Determine the (X, Y) coordinate at the center of the cell enclosing the given text.  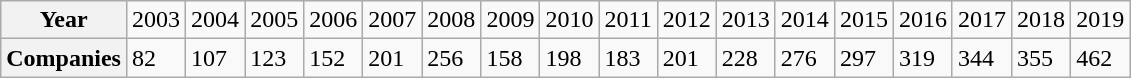
2018 (1042, 20)
2006 (334, 20)
107 (216, 58)
152 (334, 58)
2008 (452, 20)
2012 (686, 20)
319 (922, 58)
2003 (156, 20)
2011 (628, 20)
2014 (804, 20)
228 (746, 58)
Companies (64, 58)
256 (452, 58)
2015 (864, 20)
2016 (922, 20)
344 (982, 58)
297 (864, 58)
276 (804, 58)
2004 (216, 20)
Year (64, 20)
2013 (746, 20)
2007 (392, 20)
183 (628, 58)
198 (570, 58)
2019 (1100, 20)
82 (156, 58)
158 (510, 58)
2009 (510, 20)
2017 (982, 20)
355 (1042, 58)
123 (274, 58)
2010 (570, 20)
2005 (274, 20)
462 (1100, 58)
